Return (x, y) of the center of cell containing provided text 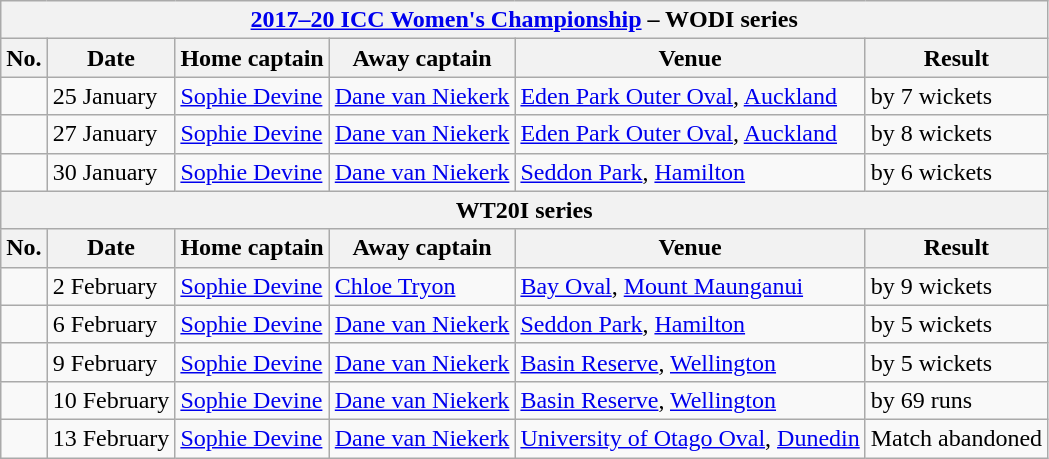
by 69 runs (956, 400)
Bay Oval, Mount Maunganui (690, 286)
Match abandoned (956, 438)
by 8 wickets (956, 134)
2017–20 ICC Women's Championship – WODI series (524, 20)
9 February (111, 362)
WT20I series (524, 210)
25 January (111, 96)
by 7 wickets (956, 96)
10 February (111, 400)
by 9 wickets (956, 286)
2 February (111, 286)
University of Otago Oval, Dunedin (690, 438)
27 January (111, 134)
by 6 wickets (956, 172)
Chloe Tryon (422, 286)
6 February (111, 324)
30 January (111, 172)
13 February (111, 438)
